Extract the [x, y] coordinate from the center of the cell holding the provided text.  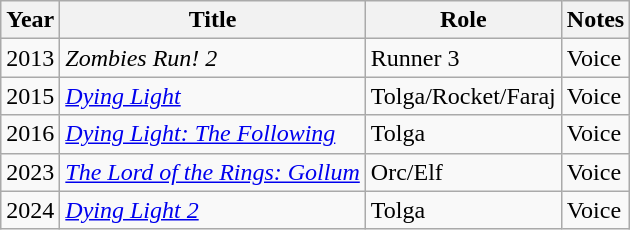
Year [30, 20]
Orc/Elf [463, 172]
2023 [30, 172]
Zombies Run! 2 [213, 58]
Tolga/Rocket/Faraj [463, 96]
Notes [595, 20]
2015 [30, 96]
Role [463, 20]
Title [213, 20]
The Lord of the Rings: Gollum [213, 172]
2016 [30, 134]
Dying Light 2 [213, 210]
2013 [30, 58]
Dying Light: The Following [213, 134]
Runner 3 [463, 58]
2024 [30, 210]
Dying Light [213, 96]
